Pinpoint the cell where the given text exists, returning its [x, y] midpoint coordinate. 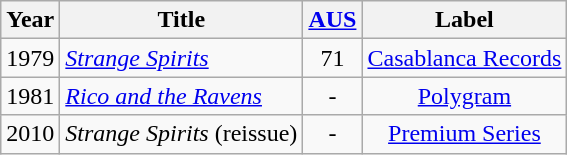
Year [30, 20]
2010 [30, 134]
1981 [30, 96]
Polygram [464, 96]
1979 [30, 58]
Title [182, 20]
Label [464, 20]
71 [332, 58]
Premium Series [464, 134]
Casablanca Records [464, 58]
Rico and the Ravens [182, 96]
AUS [332, 20]
Strange Spirits (reissue) [182, 134]
Strange Spirits [182, 58]
